Search for the cell housing the specified text and yield its [X, Y] center coordinate. 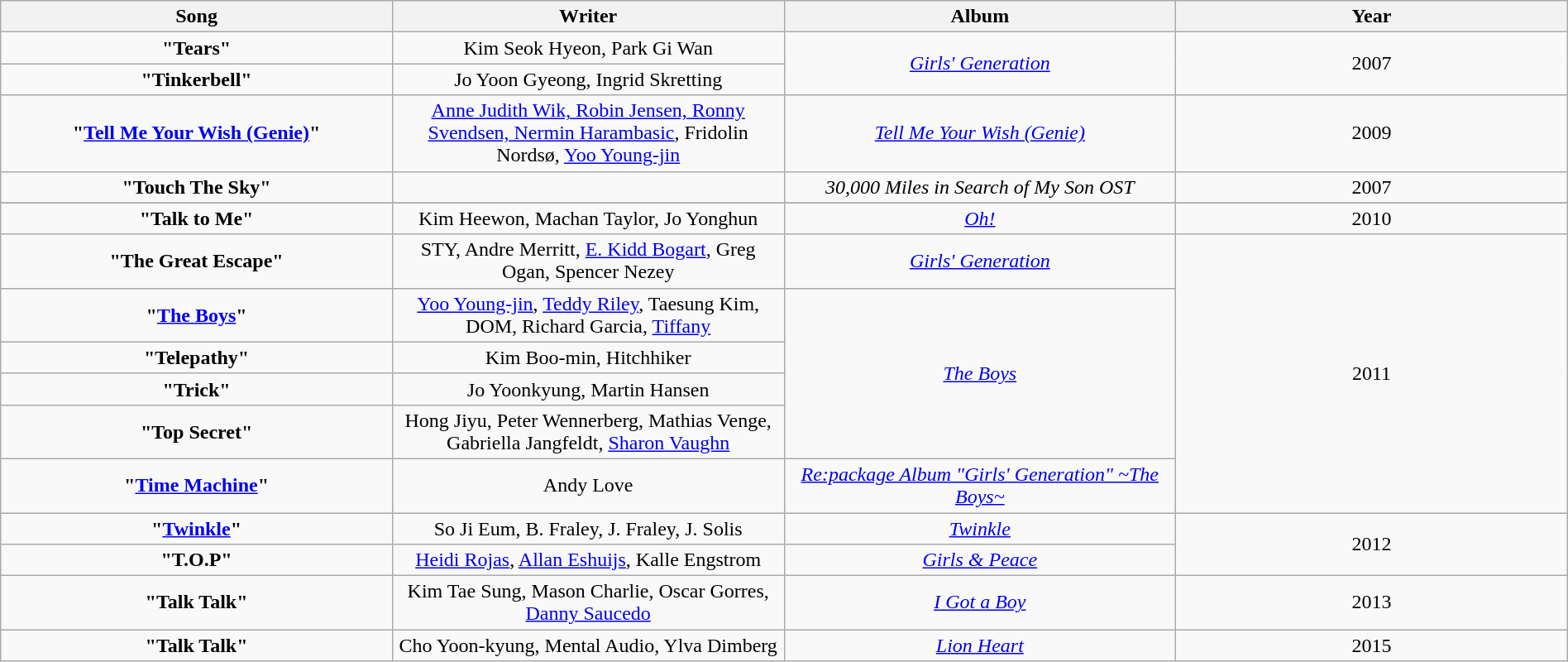
"Top Secret" [197, 432]
Kim Seok Hyeon, Park Gi Wan [588, 48]
2010 [1372, 218]
Andy Love [588, 485]
Hong Jiyu, Peter Wennerberg, Mathias Venge, Gabriella Jangfeldt, Sharon Vaughn [588, 432]
"The Great Escape" [197, 261]
"Time Machine" [197, 485]
"Trick" [197, 389]
Lion Heart [980, 645]
"The Boys" [197, 314]
2015 [1372, 645]
STY, Andre Merritt, E. Kidd Bogart, Greg Ogan, Spencer Nezey [588, 261]
Re:package Album "Girls' Generation" ~The Boys~ [980, 485]
The Boys [980, 373]
Writer [588, 17]
Cho Yoon-kyung, Mental Audio, Ylva Dimberg [588, 645]
Heidi Rojas, Allan Eshuijs, Kalle Engstrom [588, 560]
"Twinkle" [197, 529]
"Touch The Sky" [197, 187]
2011 [1372, 373]
"Tell Me Your Wish (Genie)" [197, 133]
Jo Yoon Gyeong, Ingrid Skretting [588, 79]
"Tears" [197, 48]
2012 [1372, 544]
Year [1372, 17]
Girls & Peace [980, 560]
Yoo Young-jin, Teddy Riley, Taesung Kim, DOM, Richard Garcia, Tiffany [588, 314]
Anne Judith Wik, Robin Jensen, Ronny Svendsen, Nermin Harambasic, Fridolin Nordsø, Yoo Young-jin [588, 133]
"Telepathy" [197, 357]
So Ji Eum, B. Fraley, J. Fraley, J. Solis [588, 529]
Twinkle [980, 529]
"T.O.P" [197, 560]
Jo Yoonkyung, Martin Hansen [588, 389]
2013 [1372, 602]
Kim Boo-min, Hitchhiker [588, 357]
Kim Heewon, Machan Taylor, Jo Yonghun [588, 218]
Oh! [980, 218]
Album [980, 17]
"Talk to Me" [197, 218]
Song [197, 17]
I Got a Boy [980, 602]
Tell Me Your Wish (Genie) [980, 133]
"Tinkerbell" [197, 79]
30,000 Miles in Search of My Son OST [980, 187]
2009 [1372, 133]
Kim Tae Sung, Mason Charlie, Oscar Gorres, Danny Saucedo [588, 602]
